Determine the [x, y] coordinate at the center of the cell enclosing the given text.  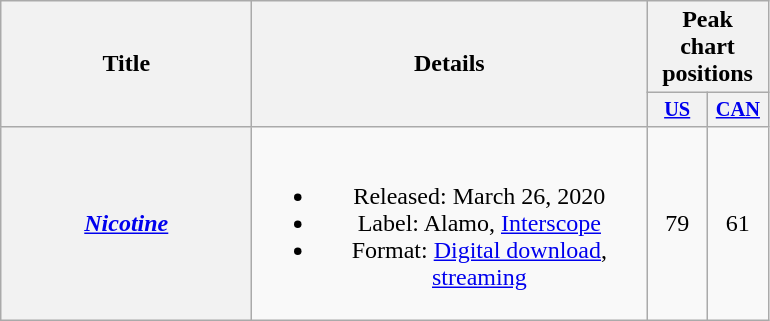
Released: March 26, 2020Label: Alamo, InterscopeFormat: Digital download, streaming [450, 223]
Peak chart positions [708, 47]
CAN [738, 110]
Details [450, 64]
Nicotine [126, 223]
61 [738, 223]
79 [678, 223]
Title [126, 64]
US [678, 110]
